Identify which cell holds the provided text, then report its (X, Y) central coordinate. 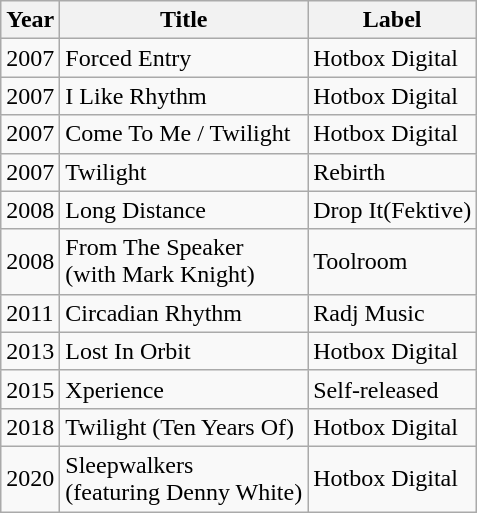
2013 (30, 351)
2018 (30, 427)
Toolroom (392, 262)
2020 (30, 478)
Title (184, 20)
Label (392, 20)
From The Speaker (with Mark Knight) (184, 262)
Long Distance (184, 210)
Forced Entry (184, 58)
2011 (30, 313)
Sleepwalkers (featuring Denny White) (184, 478)
I Like Rhythm (184, 96)
Year (30, 20)
Self-released (392, 389)
Lost In Orbit (184, 351)
Xperience (184, 389)
Radj Music (392, 313)
2015 (30, 389)
Circadian Rhythm (184, 313)
Drop It(Fektive) (392, 210)
Twilight (184, 172)
Come To Me / Twilight (184, 134)
Rebirth (392, 172)
Twilight (Ten Years Of) (184, 427)
